Search for the cell housing the specified text and yield its [X, Y] center coordinate. 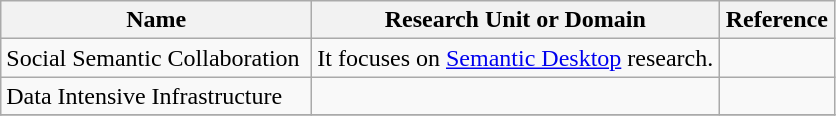
Reference [777, 20]
Research Unit or Domain [516, 20]
It focuses on Semantic Desktop research. [516, 58]
Social Semantic Collaboration [156, 58]
Data Intensive Infrastructure [156, 96]
Name [156, 20]
